Pinpoint the cell where the given text exists, returning its [x, y] midpoint coordinate. 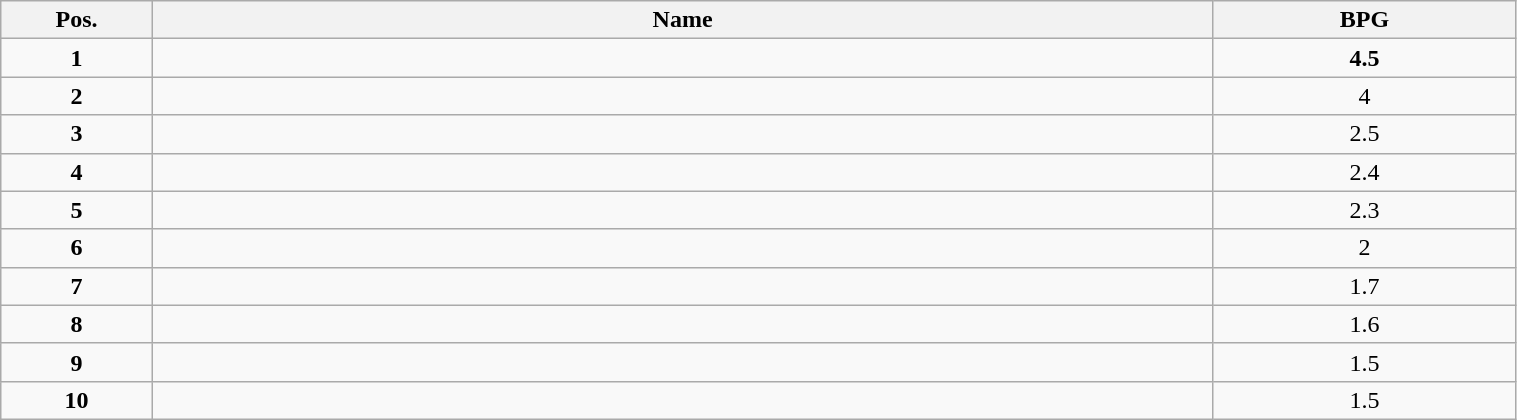
1.7 [1364, 286]
2.5 [1364, 134]
3 [77, 134]
Name [682, 20]
10 [77, 400]
1 [77, 58]
9 [77, 362]
2.3 [1364, 210]
8 [77, 324]
BPG [1364, 20]
5 [77, 210]
Pos. [77, 20]
1.6 [1364, 324]
7 [77, 286]
6 [77, 248]
4.5 [1364, 58]
2.4 [1364, 172]
